From the cell containing the given text, extract its center point as [x, y] coordinate. 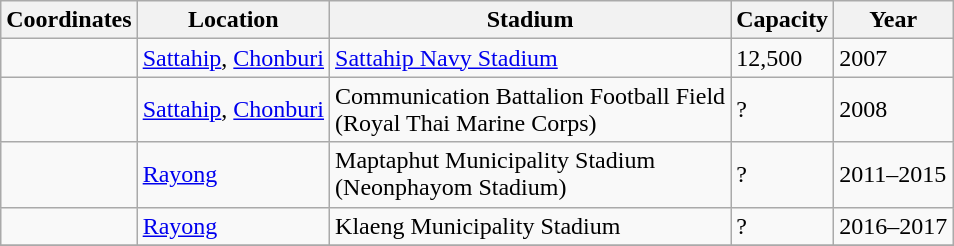
Stadium [530, 20]
Klaeng Municipality Stadium [530, 226]
2008 [894, 110]
Capacity [782, 20]
2007 [894, 58]
12,500 [782, 58]
Sattahip Navy Stadium [530, 58]
Communication Battalion Football Field(Royal Thai Marine Corps) [530, 110]
Coordinates [69, 20]
2011–2015 [894, 174]
Year [894, 20]
Location [233, 20]
Maptaphut Municipality Stadium(Neonphayom Stadium) [530, 174]
2016–2017 [894, 226]
